Locate the cell with the specified text and output its [X, Y] center coordinate. 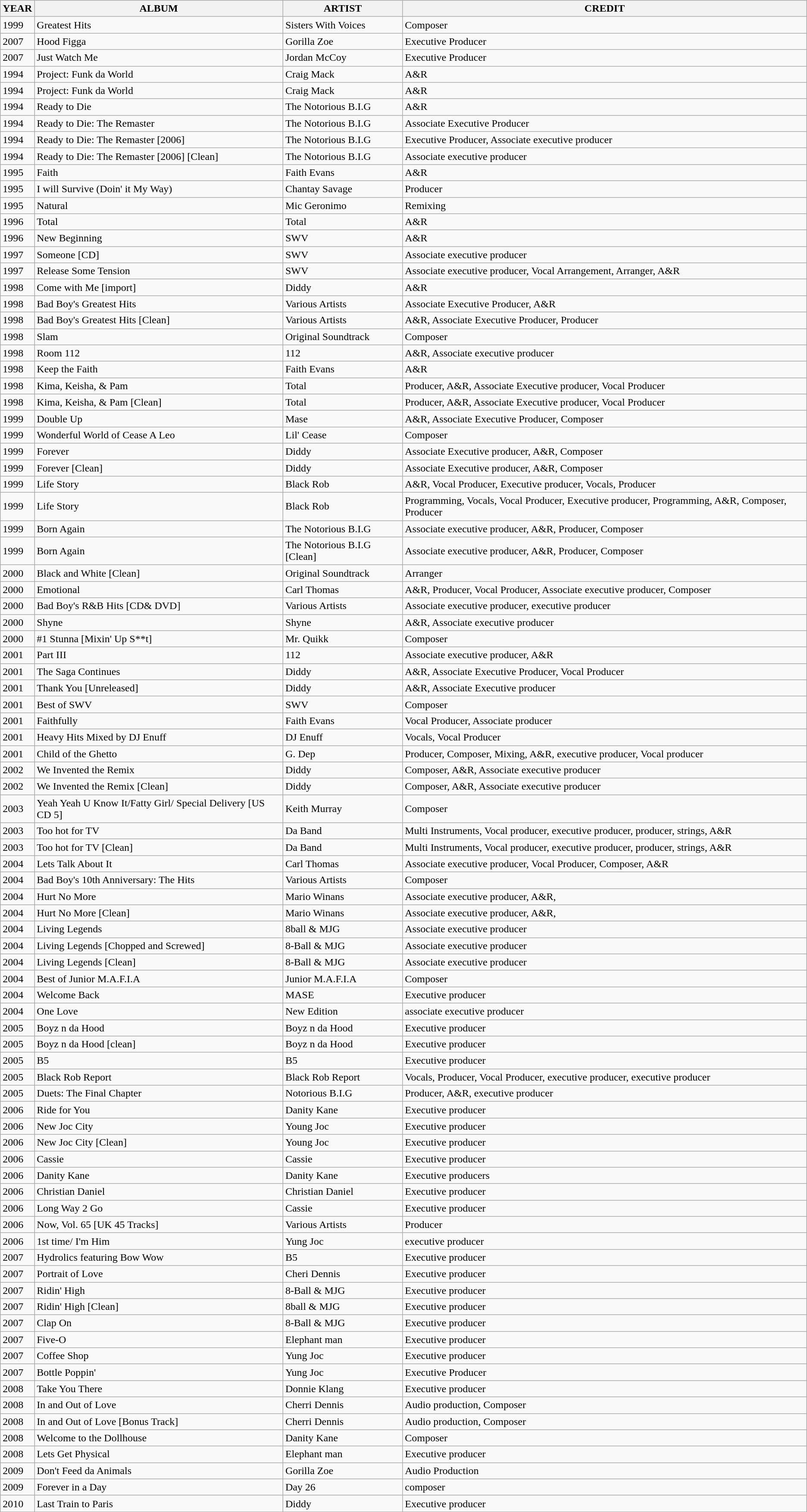
Come with Me [import] [159, 287]
Associate executive producer, Vocal Producer, Composer, A&R [605, 864]
New Beginning [159, 238]
Just Watch Me [159, 58]
New Edition [342, 1011]
Ridin' High [Clean] [159, 1307]
Emotional [159, 590]
Thank You [Unreleased] [159, 688]
Lets Talk About It [159, 864]
Bad Boy's Greatest Hits [Clean] [159, 320]
Jordan McCoy [342, 58]
Clap On [159, 1323]
MASE [342, 995]
In and Out of Love [Bonus Track] [159, 1421]
Associate Executive Producer, A&R [605, 304]
CREDIT [605, 9]
Best of SWV [159, 704]
Mr. Quikk [342, 639]
Duets: The Final Chapter [159, 1093]
Welcome Back [159, 995]
Greatest Hits [159, 25]
Faith [159, 172]
YEAR [17, 9]
Hydrolics featuring Bow Wow [159, 1257]
Natural [159, 206]
Living Legends [Clean] [159, 962]
Now, Vol. 65 [UK 45 Tracks] [159, 1225]
In and Out of Love [159, 1405]
Vocals, Producer, Vocal Producer, executive producer, executive producer [605, 1077]
Lets Get Physical [159, 1454]
Someone [CD] [159, 255]
Associate executive producer, Vocal Arrangement, Arranger, A&R [605, 271]
ALBUM [159, 9]
Child of the Ghetto [159, 754]
Take You There [159, 1389]
associate executive producer [605, 1011]
Kima, Keisha, & Pam [Clean] [159, 402]
Bad Boy's R&B Hits [CD& DVD] [159, 606]
Wonderful World of Cease A Leo [159, 435]
Producer, Composer, Mixing, A&R, executive producer, Vocal producer [605, 754]
Associate executive producer, executive producer [605, 606]
DJ Enuff [342, 737]
Forever in a Day [159, 1487]
Notorious B.I.G [342, 1093]
Vocal Producer, Associate producer [605, 721]
A&R, Producer, Vocal Producer, Associate executive producer, Composer [605, 590]
Ridin' High [159, 1290]
Best of Junior M.A.F.I.A [159, 978]
Hurt No More [Clean] [159, 913]
Executive Producer, Associate executive producer [605, 140]
A&R, Associate Executive Producer, Composer [605, 419]
Sisters With Voices [342, 25]
Junior M.A.F.I.A [342, 978]
Associate executive producer, A&R [605, 655]
Release Some Tension [159, 271]
Remixing [605, 206]
Five-O [159, 1340]
Ready to Die [159, 107]
The Notorious B.I.G [Clean] [342, 551]
Hurt No More [159, 897]
1st time/ I'm Him [159, 1241]
Ready to Die: The Remaster [159, 123]
Arranger [605, 573]
Double Up [159, 419]
The Saga Continues [159, 672]
Executive producers [605, 1175]
A&R, Associate Executive Producer, Producer [605, 320]
Vocals, Vocal Producer [605, 737]
Black and White [Clean] [159, 573]
Chantay Savage [342, 189]
Forever [159, 451]
Boyz n da Hood [clean] [159, 1044]
Lil' Cease [342, 435]
Mase [342, 419]
Living Legends [159, 929]
Welcome to the Dollhouse [159, 1438]
composer [605, 1487]
Too hot for TV [159, 831]
A&R, Vocal Producer, Executive producer, Vocals, Producer [605, 484]
Bad Boy's Greatest Hits [159, 304]
We Invented the Remix [159, 770]
Kima, Keisha, & Pam [159, 386]
Portrait of Love [159, 1274]
2010 [17, 1503]
Heavy Hits Mixed by DJ Enuff [159, 737]
Don't Feed da Animals [159, 1471]
Ready to Die: The Remaster [2006] [Clean] [159, 156]
Bad Boy's 10th Anniversary: The Hits [159, 880]
Faithfully [159, 721]
Yeah Yeah U Know It/Fatty Girl/ Special Delivery [US CD 5] [159, 809]
ARTIST [342, 9]
G. Dep [342, 754]
Producer, A&R, executive producer [605, 1093]
Too hot for TV [Clean] [159, 847]
Living Legends [Chopped and Screwed] [159, 946]
Bottle Poppin' [159, 1372]
Hood Figga [159, 41]
Associate Executive Producer [605, 123]
Long Way 2 Go [159, 1208]
Donnie Klang [342, 1389]
A&R, Associate Executive producer [605, 688]
I will Survive (Doin' it My Way) [159, 189]
One Love [159, 1011]
A&R, Associate Executive Producer, Vocal Producer [605, 672]
New Joc City [Clean] [159, 1143]
Coffee Shop [159, 1356]
Part III [159, 655]
Keep the Faith [159, 369]
Day 26 [342, 1487]
New Joc City [159, 1126]
Slam [159, 337]
Mic Geronimo [342, 206]
Room 112 [159, 353]
Ride for You [159, 1110]
Forever [Clean] [159, 468]
Keith Murray [342, 809]
executive producer [605, 1241]
Audio Production [605, 1471]
We Invented the Remix [Clean] [159, 787]
#1 Stunna [Mixin' Up S**t] [159, 639]
Last Train to Paris [159, 1503]
Ready to Die: The Remaster [2006] [159, 140]
Cheri Dennis [342, 1274]
Programming, Vocals, Vocal Producer, Executive producer, Programming, A&R, Composer, Producer [605, 507]
